Scan for the cell matching the given text and deliver its [x, y] coordinate at center. 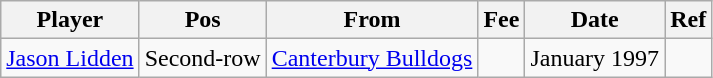
Date [595, 20]
From [372, 20]
Second-row [202, 58]
January 1997 [595, 58]
Jason Lidden [70, 58]
Fee [502, 20]
Pos [202, 20]
Ref [688, 20]
Player [70, 20]
Canterbury Bulldogs [372, 58]
